From the cell containing the given text, extract its center point as [X, Y] coordinate. 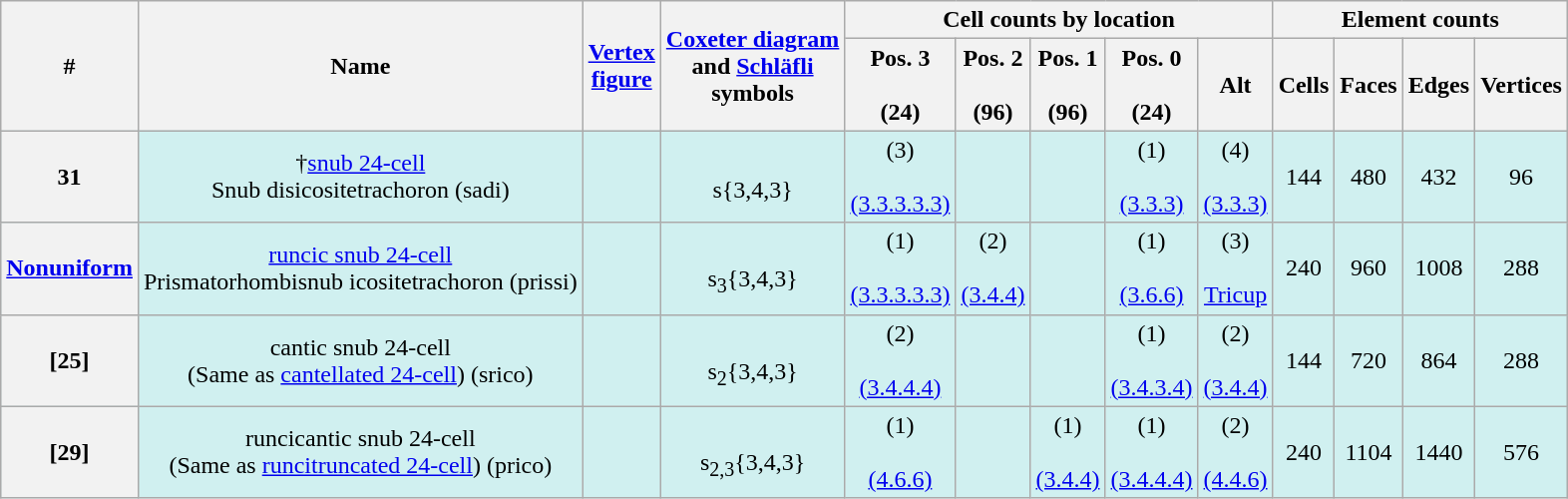
(2)(4.4.6) [1235, 452]
(1)(3.4.4) [1067, 452]
Pos. 3(24) [900, 85]
96 [1522, 177]
[29] [70, 452]
576 [1522, 452]
Pos. 1(96) [1067, 85]
s2{3,4,3} [752, 360]
(1)(3.3.3) [1151, 177]
s3{3,4,3} [752, 268]
[25] [70, 360]
1440 [1438, 452]
(1)(3.4.3.4) [1151, 360]
runcicantic snub 24-cell(Same as runcitruncated 24-cell) (prico) [360, 452]
Faces [1369, 85]
Name [360, 66]
s{3,4,3} [752, 177]
Edges [1438, 85]
720 [1369, 360]
# [70, 66]
Vertexfigure [621, 66]
Pos. 0(24) [1151, 85]
(2)(3.4.4.4) [900, 360]
Element counts [1420, 20]
runcic snub 24-cellPrismatorhombisnub icositetrachoron (prissi) [360, 268]
(3)(3.3.3.3.3) [900, 177]
†snub 24-cellSnub disicositetrachoron (sadi) [360, 177]
Alt [1235, 85]
(1)(4.6.6) [900, 452]
Pos. 2(96) [993, 85]
(1)(3.6.6) [1151, 268]
480 [1369, 177]
(1)(3.4.4.4) [1151, 452]
Coxeter diagramand Schläflisymbols [752, 66]
(3)Tricup [1235, 268]
864 [1438, 360]
1104 [1369, 452]
cantic snub 24-cell(Same as cantellated 24-cell) (srico) [360, 360]
1008 [1438, 268]
Nonuniform [70, 268]
960 [1369, 268]
Cell counts by location [1059, 20]
(4)(3.3.3) [1235, 177]
31 [70, 177]
432 [1438, 177]
Cells [1304, 85]
(1)(3.3.3.3.3) [900, 268]
s2,3{3,4,3} [752, 452]
Vertices [1522, 85]
